Determine the [X, Y] coordinate at the center of the cell enclosing the given text.  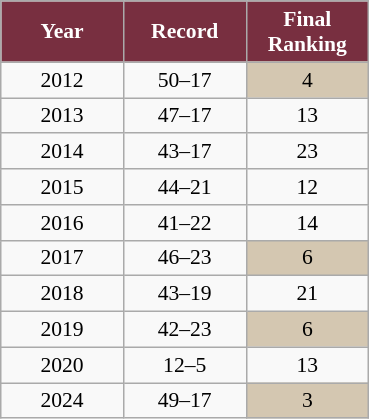
2016 [62, 223]
21 [308, 294]
2020 [62, 365]
Record [184, 32]
2015 [62, 187]
42–23 [184, 330]
3 [308, 401]
12 [308, 187]
Year [62, 32]
12–5 [184, 365]
49–17 [184, 401]
43–19 [184, 294]
23 [308, 152]
Final Ranking [308, 32]
46–23 [184, 258]
2018 [62, 294]
4 [308, 80]
44–21 [184, 187]
2012 [62, 80]
2019 [62, 330]
50–17 [184, 80]
47–17 [184, 116]
41–22 [184, 223]
2017 [62, 258]
14 [308, 223]
2024 [62, 401]
2014 [62, 152]
2013 [62, 116]
43–17 [184, 152]
